Return the (x, y) coordinate for the center point of the cell that contains the specified text.  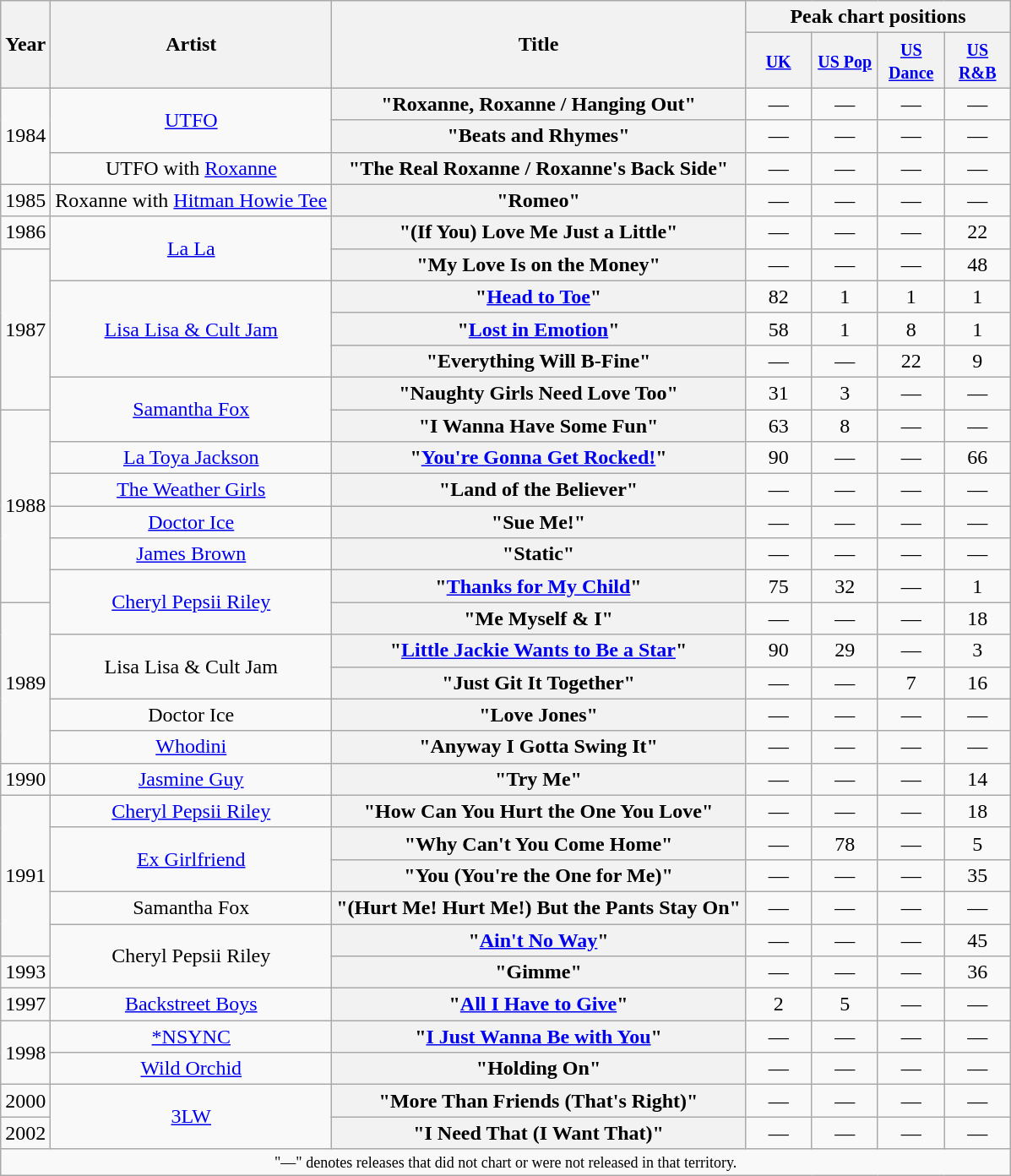
"Land of the Believer" (539, 490)
"Just Git It Together" (539, 683)
La Toya Jackson (191, 458)
1990 (25, 779)
"All I Have to Give" (539, 1004)
Title (539, 44)
"Thanks for My Child" (539, 586)
14 (978, 779)
"I Need That (I Want That)" (539, 1133)
UTFO (191, 120)
"Naughty Girls Need Love Too" (539, 393)
16 (978, 683)
"Love Jones" (539, 715)
"You (You're the One for Me)" (539, 875)
78 (845, 843)
82 (779, 297)
La La (191, 248)
35 (978, 875)
9 (978, 361)
James Brown (191, 554)
58 (779, 329)
1991 (25, 875)
29 (845, 651)
"(If You) Love Me Just a Little" (539, 232)
75 (779, 586)
1989 (25, 683)
"Beats and Rhymes" (539, 136)
"Little Jackie Wants to Be a Star" (539, 651)
Year (25, 44)
"Lost in Emotion" (539, 329)
Artist (191, 44)
"How Can You Hurt the One You Love" (539, 811)
"Why Can't You Come Home" (539, 843)
31 (779, 393)
1993 (25, 972)
"Ain't No Way" (539, 940)
*NSYNC (191, 1037)
"Sue Me!" (539, 522)
1998 (25, 1053)
Ex Girlfriend (191, 859)
Whodini (191, 747)
"Head to Toe" (539, 297)
7 (910, 683)
"—" denotes releases that did not chart or were not released in that territory. (506, 1162)
"More Than Friends (That's Right)" (539, 1101)
"Static" (539, 554)
66 (978, 458)
Backstreet Boys (191, 1004)
63 (779, 425)
UTFO with Roxanne (191, 168)
"The Real Roxanne / Roxanne's Back Side" (539, 168)
"Roxanne, Roxanne / Hanging Out" (539, 104)
1988 (25, 505)
"Me Myself & I" (539, 618)
1986 (25, 232)
"(Hurt Me! Hurt Me!) But the Pants Stay On" (539, 907)
2 (779, 1004)
32 (845, 586)
The Weather Girls (191, 490)
1997 (25, 1004)
US Dance (910, 61)
Jasmine Guy (191, 779)
3LW (191, 1117)
1984 (25, 136)
"Holding On" (539, 1069)
"I Just Wanna Be with You" (539, 1037)
1987 (25, 329)
36 (978, 972)
1985 (25, 200)
"Try Me" (539, 779)
US R&B (978, 61)
48 (978, 264)
UK (779, 61)
Wild Orchid (191, 1069)
"You're Gonna Get Rocked!" (539, 458)
2002 (25, 1133)
"I Wanna Have Some Fun" (539, 425)
"Everything Will B-Fine" (539, 361)
"Gimme" (539, 972)
Peak chart positions (878, 17)
45 (978, 940)
"Romeo" (539, 200)
2000 (25, 1101)
"Anyway I Gotta Swing It" (539, 747)
"My Love Is on the Money" (539, 264)
US Pop (845, 61)
Roxanne with Hitman Howie Tee (191, 200)
